Return the (X, Y) coordinate for the center point of the cell that contains the specified text.  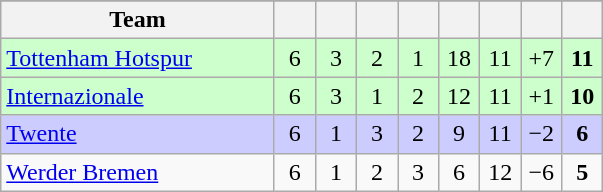
−6 (542, 172)
18 (460, 58)
10 (582, 96)
Tottenham Hotspur (138, 58)
+1 (542, 96)
5 (582, 172)
Team (138, 20)
9 (460, 134)
Werder Bremen (138, 172)
Internazionale (138, 96)
+7 (542, 58)
Twente (138, 134)
−2 (542, 134)
